Extract the [x, y] coordinate from the center of the cell holding the provided text.  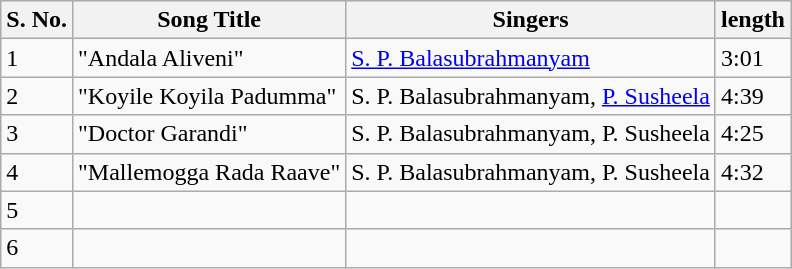
1 [37, 58]
3 [37, 134]
2 [37, 96]
"Doctor Garandi" [208, 134]
Singers [531, 20]
Song Title [208, 20]
S. P. Balasubrahmanyam [531, 58]
4:32 [752, 172]
"Mallemogga Rada Raave" [208, 172]
4:25 [752, 134]
S. No. [37, 20]
length [752, 20]
"Koyile Koyila Padumma" [208, 96]
5 [37, 210]
3:01 [752, 58]
4 [37, 172]
"Andala Aliveni" [208, 58]
4:39 [752, 96]
6 [37, 248]
